Find where the given text appears and provide that cell's center as [X, Y] coordinate. 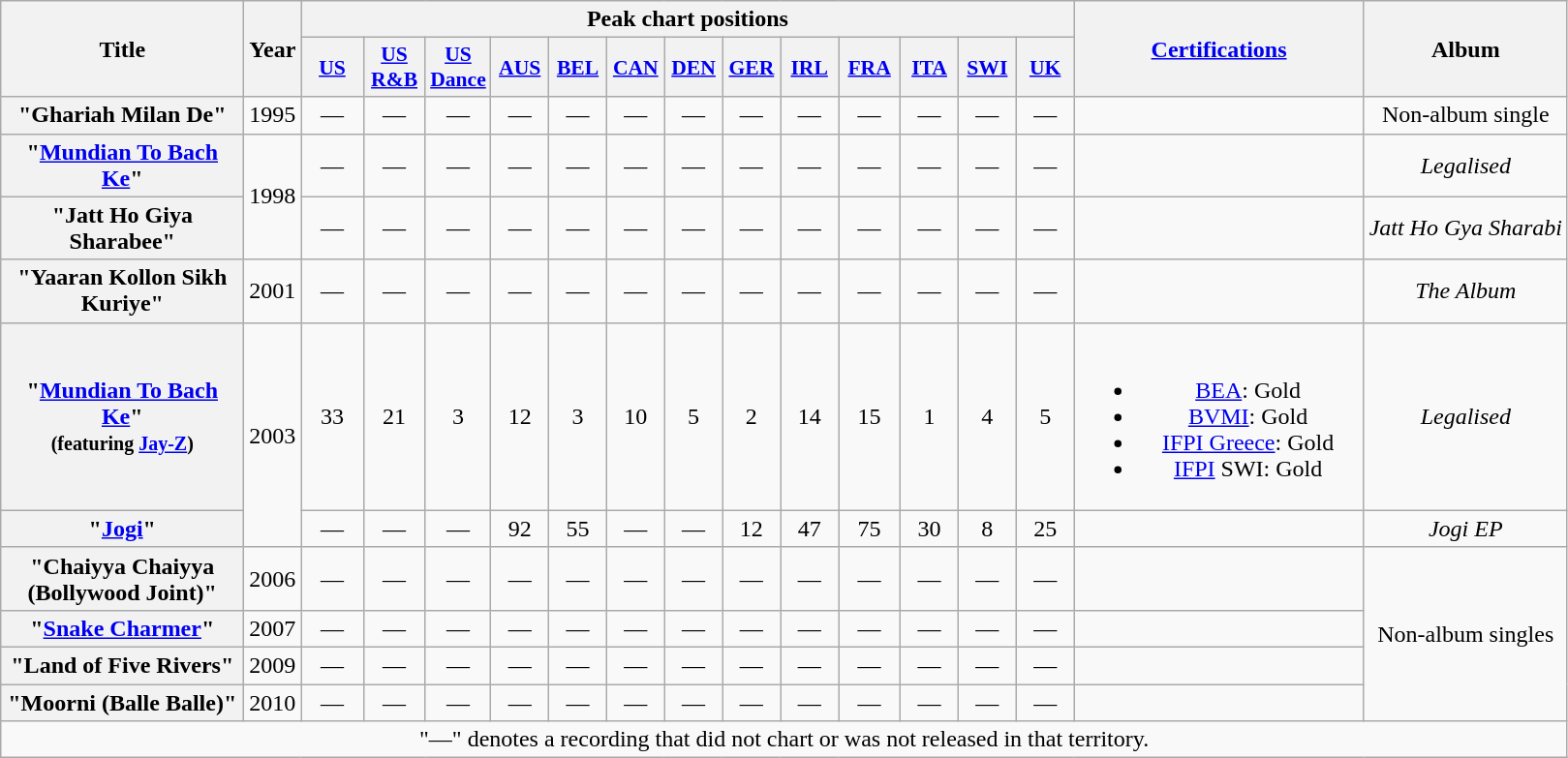
1998 [273, 197]
"Land of Five Rivers" [122, 665]
1 [930, 416]
The Album [1465, 290]
"Jatt Ho Giya Sharabee" [122, 228]
Jatt Ho Gya Sharabi [1465, 228]
10 [635, 416]
USDance [458, 68]
US [332, 68]
14 [810, 416]
92 [520, 529]
30 [930, 529]
25 [1045, 529]
2010 [273, 702]
4 [987, 416]
"Chaiyya Chaiyya (Bollywood Joint)" [122, 579]
BEA: GoldBVMI: GoldIFPI Greece: GoldIFPI SWI: Gold [1218, 416]
2006 [273, 579]
2009 [273, 665]
Album [1465, 48]
"Jogi" [122, 529]
"Yaaran Kollon Sikh Kuriye" [122, 290]
DEN [693, 68]
21 [394, 416]
Title [122, 48]
55 [578, 529]
IRL [810, 68]
"Mundian To Bach Ke" (featuring Jay-Z) [122, 416]
"Ghariah Milan De" [122, 115]
Jogi EP [1465, 529]
15 [870, 416]
"Moorni (Balle Balle)" [122, 702]
US R&B [394, 68]
Certifications [1218, 48]
2003 [273, 435]
1995 [273, 115]
UK [1045, 68]
"Snake Charmer" [122, 628]
AUS [520, 68]
Peak chart positions [688, 19]
"Mundian To Bach Ke" [122, 165]
FRA [870, 68]
47 [810, 529]
GER [752, 68]
2001 [273, 290]
75 [870, 529]
2007 [273, 628]
33 [332, 416]
2 [752, 416]
8 [987, 529]
Year [273, 48]
Non-album singles [1465, 633]
ITA [930, 68]
CAN [635, 68]
SWI [987, 68]
Non-album single [1465, 115]
BEL [578, 68]
"—" denotes a recording that did not chart or was not released in that territory. [784, 740]
